Scan for the cell matching the given text and deliver its (x, y) coordinate at center. 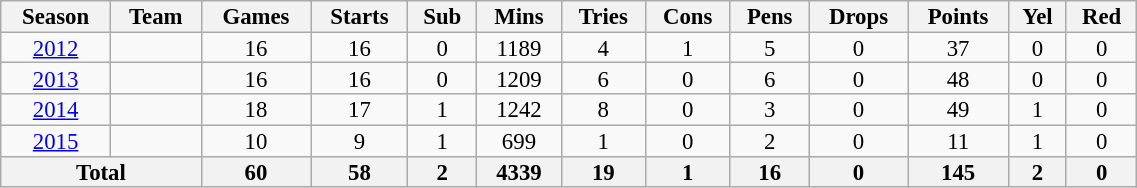
3 (770, 110)
Pens (770, 16)
1189 (520, 48)
145 (958, 172)
699 (520, 140)
Total (101, 172)
8 (603, 110)
18 (256, 110)
Team (156, 16)
11 (958, 140)
Sub (442, 16)
10 (256, 140)
60 (256, 172)
Cons (688, 16)
49 (958, 110)
5 (770, 48)
2015 (56, 140)
Season (56, 16)
17 (360, 110)
Drops (858, 16)
2012 (56, 48)
9 (360, 140)
48 (958, 78)
Points (958, 16)
1242 (520, 110)
1209 (520, 78)
Red (1101, 16)
Mins (520, 16)
4 (603, 48)
Games (256, 16)
2013 (56, 78)
4339 (520, 172)
2014 (56, 110)
Starts (360, 16)
Tries (603, 16)
Yel (1037, 16)
58 (360, 172)
37 (958, 48)
19 (603, 172)
